Identify which cell holds the provided text, then report its [x, y] central coordinate. 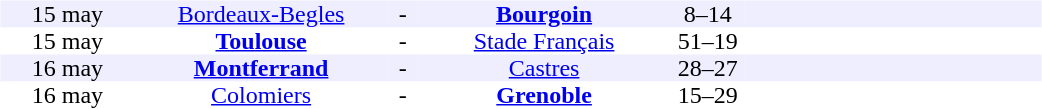
Castres [544, 68]
51–19 [708, 42]
Bordeaux-Begles [261, 14]
Grenoble [544, 96]
Bourgoin [544, 14]
Montferrand [261, 68]
8–14 [708, 14]
28–27 [708, 68]
Stade Français [544, 42]
15–29 [708, 96]
Toulouse [261, 42]
Colomiers [261, 96]
